Scan for the cell matching the given text and deliver its (x, y) coordinate at center. 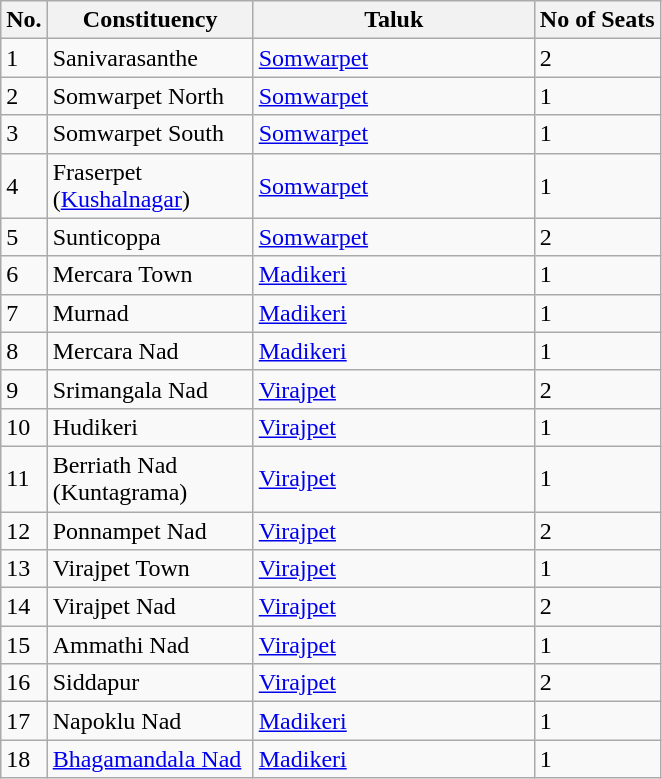
3 (24, 134)
15 (24, 645)
Constituency (150, 20)
Bhagamandala Nad (150, 759)
13 (24, 569)
Ammathi Nad (150, 645)
Mercara Nad (150, 351)
Fraserpet (Kushalnagar) (150, 186)
17 (24, 721)
Hudikeri (150, 427)
Ponnampet Nad (150, 531)
No. (24, 20)
11 (24, 478)
Sunticoppa (150, 237)
Virajpet Nad (150, 607)
18 (24, 759)
9 (24, 389)
Napoklu Nad (150, 721)
5 (24, 237)
7 (24, 313)
Srimangala Nad (150, 389)
Somwarpet South (150, 134)
Virajpet Town (150, 569)
Murnad (150, 313)
6 (24, 275)
16 (24, 683)
Sanivarasanthe (150, 58)
Somwarpet North (150, 96)
4 (24, 186)
Siddapur (150, 683)
8 (24, 351)
No of Seats (597, 20)
12 (24, 531)
Taluk (394, 20)
Mercara Town (150, 275)
Berriath Nad (Kuntagrama) (150, 478)
14 (24, 607)
10 (24, 427)
